Identify which cell holds the provided text, then report its (X, Y) central coordinate. 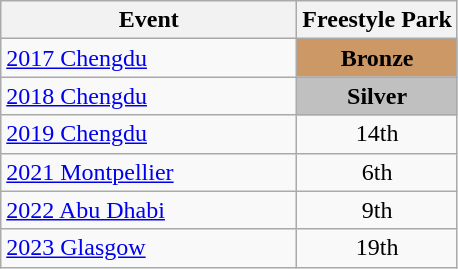
2021 Montpellier (149, 172)
9th (378, 210)
2023 Glasgow (149, 248)
6th (378, 172)
Silver (378, 96)
2022 Abu Dhabi (149, 210)
2017 Chengdu (149, 58)
Event (149, 20)
2019 Chengdu (149, 134)
14th (378, 134)
Bronze (378, 58)
Freestyle Park (378, 20)
2018 Chengdu (149, 96)
19th (378, 248)
